Identify which cell holds the provided text, then report its [X, Y] central coordinate. 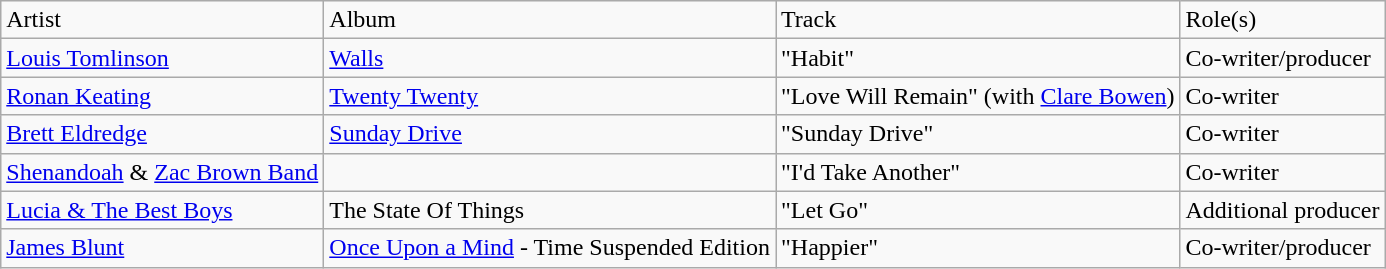
The State Of Things [550, 210]
"Happier" [978, 248]
Shenandoah & Zac Brown Band [162, 172]
Louis Tomlinson [162, 58]
Artist [162, 20]
Additional producer [1282, 210]
Twenty Twenty [550, 96]
Walls [550, 58]
"Let Go" [978, 210]
Track [978, 20]
"I'd Take Another" [978, 172]
Brett Eldredge [162, 134]
Role(s) [1282, 20]
Album [550, 20]
James Blunt [162, 248]
"Love Will Remain" (with Clare Bowen) [978, 96]
Sunday Drive [550, 134]
"Sunday Drive" [978, 134]
Once Upon a Mind - Time Suspended Edition [550, 248]
Lucia & The Best Boys [162, 210]
Ronan Keating [162, 96]
"Habit" [978, 58]
